Extract the [X, Y] coordinate from the center of the cell holding the provided text.  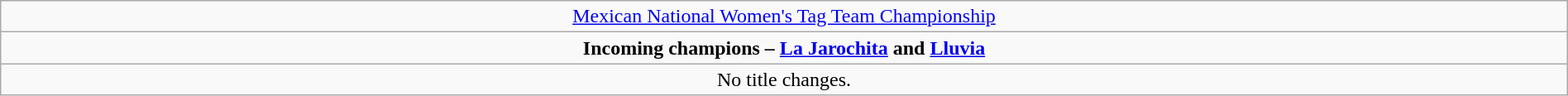
Mexican National Women's Tag Team Championship [784, 17]
No title changes. [784, 79]
Incoming champions – La Jarochita and Lluvia [784, 48]
